Provide the [X, Y] coordinate of the cell's center where the given text is located.  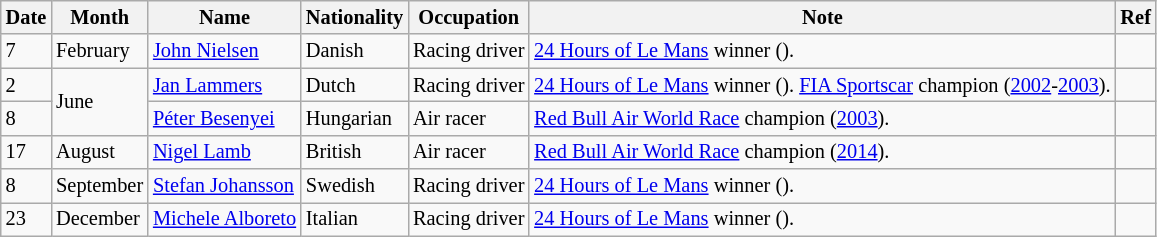
August [100, 152]
December [100, 219]
John Nielsen [224, 51]
Hungarian [354, 118]
23 [26, 219]
Name [224, 17]
Red Bull Air World Race champion (2014). [822, 152]
7 [26, 51]
2 [26, 85]
Nigel Lamb [224, 152]
June [100, 102]
17 [26, 152]
Note [822, 17]
Swedish [354, 186]
Occupation [468, 17]
September [100, 186]
Michele Alboreto [224, 219]
Date [26, 17]
February [100, 51]
Danish [354, 51]
Italian [354, 219]
Dutch [354, 85]
Stefan Johansson [224, 186]
British [354, 152]
Month [100, 17]
Péter Besenyei [224, 118]
Ref [1136, 17]
24 Hours of Le Mans winner (). FIA Sportscar champion (2002-2003). [822, 85]
Nationality [354, 17]
Jan Lammers [224, 85]
Red Bull Air World Race champion (2003). [822, 118]
